Identify which cell holds the provided text, then report its (X, Y) central coordinate. 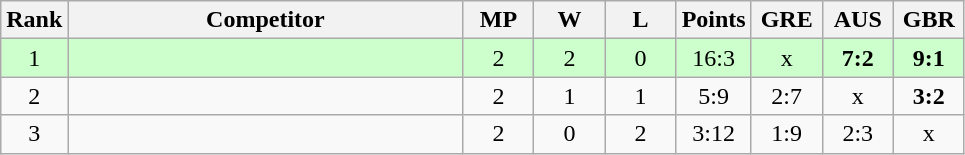
1:9 (786, 134)
3:12 (714, 134)
Points (714, 20)
2:3 (858, 134)
Competitor (266, 20)
5:9 (714, 96)
AUS (858, 20)
L (640, 20)
16:3 (714, 58)
9:1 (928, 58)
Rank (34, 20)
7:2 (858, 58)
2:7 (786, 96)
3 (34, 134)
GBR (928, 20)
3:2 (928, 96)
GRE (786, 20)
MP (498, 20)
W (570, 20)
